For the text-containing cell, return its midpoint in [x, y] coordinate format. 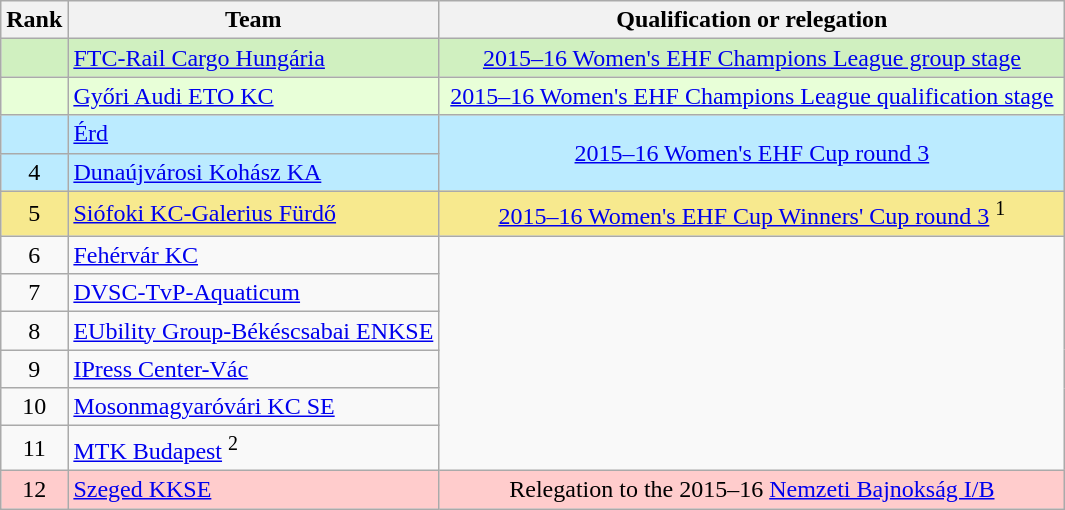
2015–16 Women's EHF Cup Winners' Cup round 3 1 [752, 214]
DVSC-TvP-Aquaticum [254, 293]
Győri Audi ETO KC [254, 96]
2015–16 Women's EHF Champions League group stage [752, 58]
Siófoki KC-Galerius Fürdő [254, 214]
Qualification or relegation [752, 20]
EUbility Group-Békéscsabai ENKSE [254, 331]
4 [34, 172]
11 [34, 448]
Mosonmagyaróvári KC SE [254, 407]
6 [34, 255]
12 [34, 489]
2015–16 Women's EHF Cup round 3 [752, 153]
Fehérvár KC [254, 255]
7 [34, 293]
2015–16 Women's EHF Champions League qualification stage [752, 96]
MTK Budapest 2 [254, 448]
FTC-Rail Cargo Hungária [254, 58]
Team [254, 20]
Szeged KKSE [254, 489]
Rank [34, 20]
Dunaújvárosi Kohász KA [254, 172]
Relegation to the 2015–16 Nemzeti Bajnokság I/B [752, 489]
8 [34, 331]
IPress Center-Vác [254, 369]
9 [34, 369]
5 [34, 214]
Érd [254, 134]
10 [34, 407]
